Pinpoint the cell where the given text exists, returning its [x, y] midpoint coordinate. 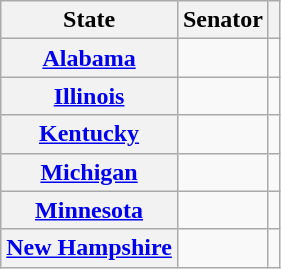
Alabama [90, 58]
Kentucky [90, 134]
Senator [222, 20]
Minnesota [90, 210]
Illinois [90, 96]
State [90, 20]
Michigan [90, 172]
New Hampshire [90, 248]
